Output the [x, y] coordinate of the center of the cell containing the given text.  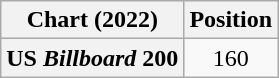
Position [231, 20]
160 [231, 58]
US Billboard 200 [92, 58]
Chart (2022) [92, 20]
